From the cell containing the given text, extract its center point as (X, Y) coordinate. 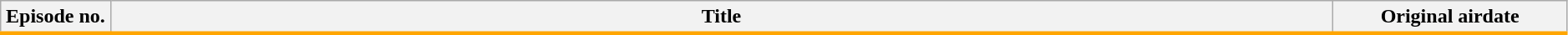
Original airdate (1450, 17)
Title (722, 17)
Episode no. (55, 17)
